Identify which cell holds the provided text, then report its [x, y] central coordinate. 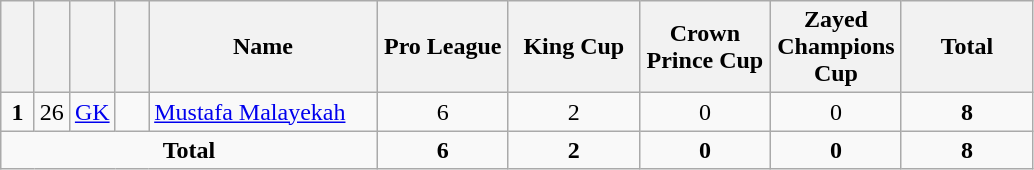
1 [18, 112]
King Cup [574, 47]
Mustafa Malayekah [264, 112]
GK [92, 112]
Zayed Champions Cup [836, 47]
Pro League [442, 47]
26 [52, 112]
Name [264, 47]
Crown Prince Cup [704, 47]
